Return [X, Y] of the center of cell containing provided text 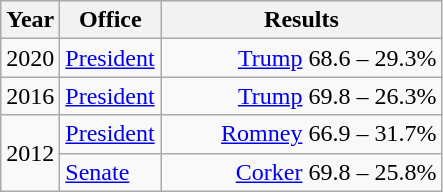
2012 [30, 153]
Office [110, 20]
Corker 69.8 – 25.8% [302, 172]
Trump 69.8 – 26.3% [302, 96]
2016 [30, 96]
Results [302, 20]
Trump 68.6 – 29.3% [302, 58]
Senate [110, 172]
Year [30, 20]
Romney 66.9 – 31.7% [302, 134]
2020 [30, 58]
